Provide the [x, y] coordinate of the cell's center where the given text is located.  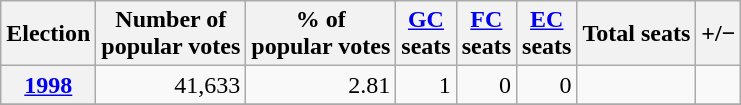
Number ofpopular votes [171, 34]
Total seats [636, 34]
% ofpopular votes [321, 34]
+/− [718, 34]
2.81 [321, 85]
1998 [48, 85]
ECseats [547, 34]
Election [48, 34]
1 [426, 85]
41,633 [171, 85]
FCseats [486, 34]
GCseats [426, 34]
